From the cell containing the given text, extract its center point as (X, Y) coordinate. 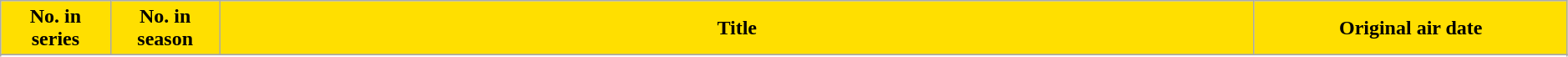
No. inseries (55, 28)
Original air date (1410, 28)
No. inseason (165, 28)
Title (737, 28)
